Return [X, Y] of the center of cell containing provided text 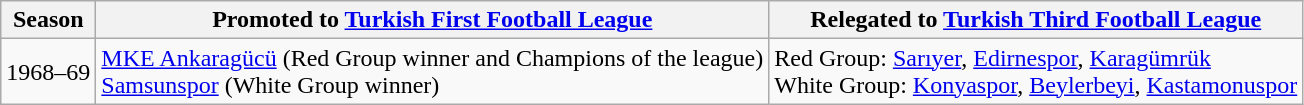
1968–69 [48, 72]
Promoted to Turkish First Football League [432, 20]
Relegated to Turkish Third Football League [1036, 20]
MKE Ankaragücü (Red Group winner and Champions of the league)Samsunspor (White Group winner) [432, 72]
Season [48, 20]
Red Group: Sarıyer, Edirnespor, KaragümrükWhite Group: Konyaspor, Beylerbeyi, Kastamonuspor [1036, 72]
